Search for the cell housing the specified text and yield its (X, Y) center coordinate. 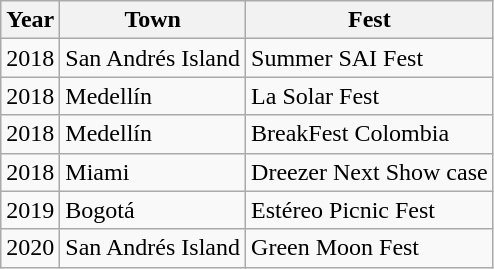
2020 (30, 248)
Year (30, 20)
2019 (30, 210)
Estéreo Picnic Fest (370, 210)
Fest (370, 20)
Town (153, 20)
La Solar Fest (370, 96)
Miami (153, 172)
Summer SAI Fest (370, 58)
Dreezer Next Show case (370, 172)
Bogotá (153, 210)
Green Moon Fest (370, 248)
BreakFest Colombia (370, 134)
